Find where the given text appears and provide that cell's center as (X, Y) coordinate. 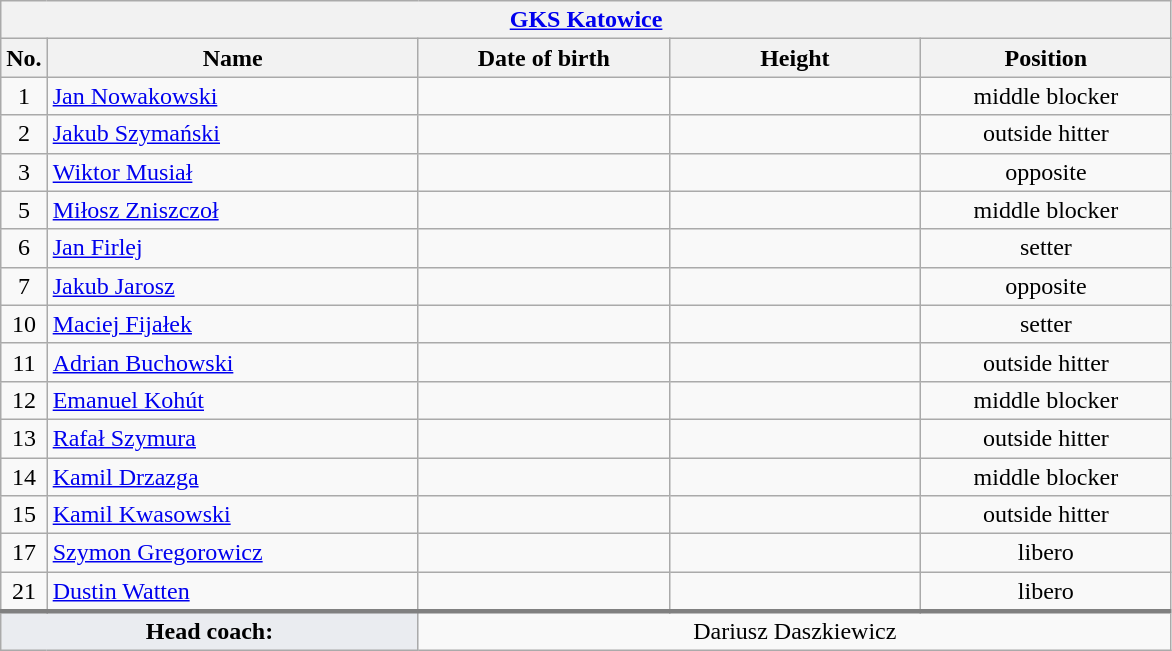
2 (24, 134)
Dustin Watten (232, 592)
Wiktor Musiał (232, 172)
Head coach: (210, 631)
Height (794, 58)
5 (24, 210)
Dariusz Daszkiewicz (794, 631)
Jan Firlej (232, 248)
21 (24, 592)
14 (24, 477)
13 (24, 438)
GKS Katowice (586, 20)
Date of birth (544, 58)
Maciej Fijałek (232, 324)
11 (24, 362)
Szymon Gregorowicz (232, 553)
7 (24, 286)
Jakub Jarosz (232, 286)
Kamil Kwasowski (232, 515)
1 (24, 96)
Kamil Drzazga (232, 477)
Miłosz Zniszczoł (232, 210)
Emanuel Kohút (232, 400)
Name (232, 58)
Jan Nowakowski (232, 96)
No. (24, 58)
15 (24, 515)
6 (24, 248)
17 (24, 553)
Position (1046, 58)
Jakub Szymański (232, 134)
12 (24, 400)
Adrian Buchowski (232, 362)
3 (24, 172)
Rafał Szymura (232, 438)
10 (24, 324)
